Find where the given text appears and provide that cell's center as (x, y) coordinate. 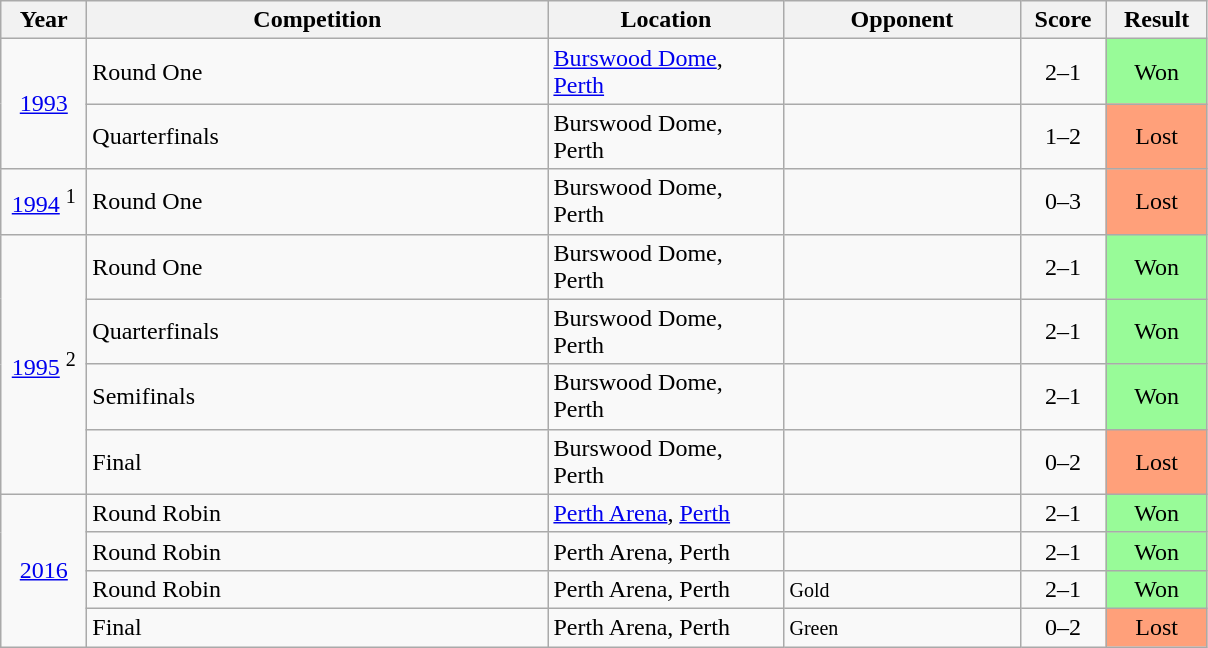
Opponent (902, 20)
1994 1 (44, 202)
Score (1063, 20)
1993 (44, 104)
0–3 (1063, 202)
Semifinals (318, 396)
2016 (44, 570)
Year (44, 20)
Gold (902, 589)
Green (902, 627)
1–2 (1063, 136)
Competition (318, 20)
Result (1156, 20)
Location (666, 20)
1995 2 (44, 364)
